Pinpoint the cell where the given text exists, returning its (x, y) midpoint coordinate. 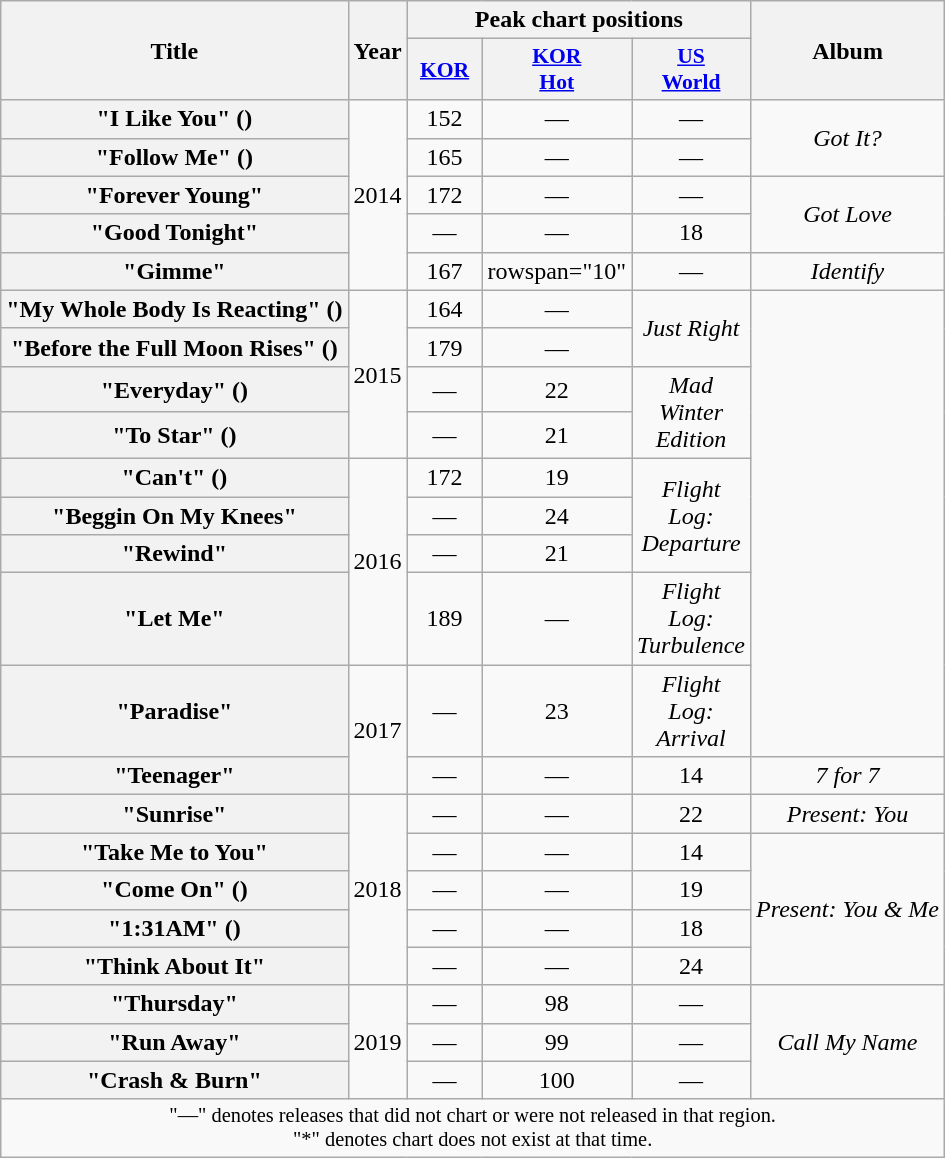
165 (444, 157)
167 (444, 271)
152 (444, 119)
"Thursday" (174, 1004)
USWorld (692, 70)
2019 (378, 1042)
Title (174, 50)
7 for 7 (848, 776)
"Paradise" (174, 711)
179 (444, 347)
2015 (378, 374)
"Everyday" () (174, 389)
"Can't" () (174, 477)
"To Star" () (174, 435)
2014 (378, 195)
Just Right (692, 328)
Call My Name (848, 1042)
2017 (378, 730)
"Beggin On My Knees" (174, 515)
Peak chart positions (578, 20)
"My Whole Body Is Reacting" () (174, 309)
Identify (848, 271)
"Take Me to You" (174, 852)
"Follow Me" () (174, 157)
Got It? (848, 138)
98 (557, 1004)
"Rewind" (174, 554)
"Forever Young" (174, 195)
"1:31AM" () (174, 928)
164 (444, 309)
"Let Me" (174, 619)
100 (557, 1080)
Flight Log: Departure (692, 515)
"Teenager" (174, 776)
Flight Log: Arrival (692, 711)
"Sunrise" (174, 814)
Got Love (848, 214)
2016 (378, 561)
"I Like You" () (174, 119)
Mad Winter Edition (692, 412)
Present: You & Me (848, 909)
189 (444, 619)
23 (557, 711)
Album (848, 50)
Flight Log: Turbulence (692, 619)
KOR (444, 70)
"Think About It" (174, 966)
2018 (378, 890)
"Come On" () (174, 890)
rowspan="10" (557, 271)
"Crash & Burn" (174, 1080)
"Before the Full Moon Rises" () (174, 347)
"—" denotes releases that did not chart or were not released in that region."*" denotes chart does not exist at that time. (473, 1128)
KORHot (557, 70)
99 (557, 1042)
Present: You (848, 814)
"Good Tonight" (174, 233)
Year (378, 50)
"Gimme" (174, 271)
"Run Away" (174, 1042)
